For the text-containing cell, return its midpoint in [x, y] coordinate format. 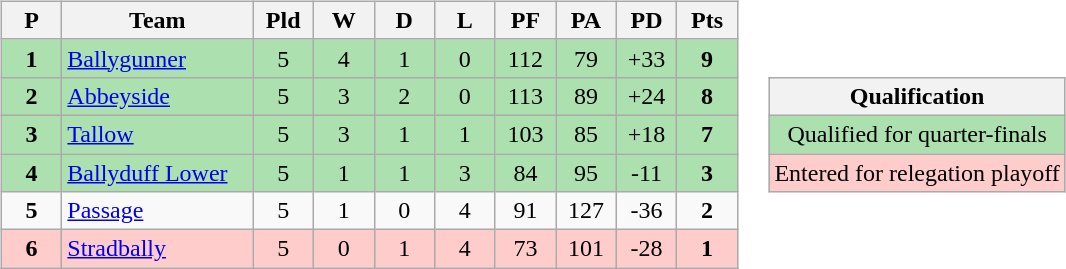
Tallow [158, 134]
Passage [158, 211]
Qualification [918, 96]
6 [32, 249]
112 [526, 58]
PA [586, 20]
+24 [646, 96]
84 [526, 173]
D [404, 20]
91 [526, 211]
73 [526, 249]
8 [708, 96]
9 [708, 58]
P [32, 20]
PD [646, 20]
Qualified for quarter-finals [918, 134]
113 [526, 96]
103 [526, 134]
95 [586, 173]
-36 [646, 211]
Team [158, 20]
Ballygunner [158, 58]
Entered for relegation playoff [918, 173]
Pts [708, 20]
127 [586, 211]
L [466, 20]
-11 [646, 173]
101 [586, 249]
+18 [646, 134]
W [344, 20]
Pld [284, 20]
85 [586, 134]
+33 [646, 58]
-28 [646, 249]
Ballyduff Lower [158, 173]
PF [526, 20]
89 [586, 96]
79 [586, 58]
7 [708, 134]
Stradbally [158, 249]
Abbeyside [158, 96]
